Return [X, Y] of the center of cell containing provided text 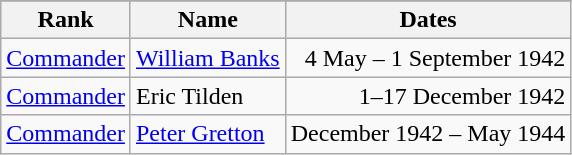
Rank [66, 20]
1–17 December 1942 [428, 96]
Peter Gretton [208, 134]
Name [208, 20]
4 May – 1 September 1942 [428, 58]
December 1942 – May 1944 [428, 134]
Dates [428, 20]
Eric Tilden [208, 96]
William Banks [208, 58]
